Capture the cell that displays the provided text and extract its (X, Y) central coordinate. 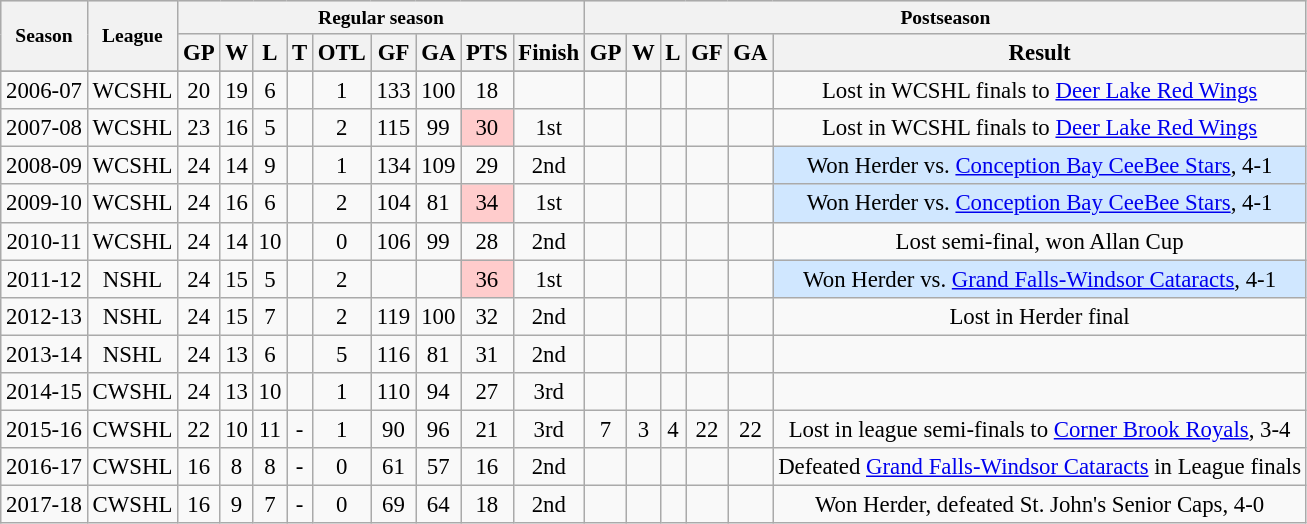
2009-10 (44, 204)
Lost in league semi-finals to Corner Brook Royals, 3-4 (1040, 429)
Regular season (382, 18)
2016-17 (44, 467)
Defeated Grand Falls-Windsor Cataracts in League finals (1040, 467)
T (300, 53)
34 (487, 204)
2014-15 (44, 392)
Season (44, 36)
96 (438, 429)
115 (394, 128)
20 (199, 91)
2010-11 (44, 241)
Lost in Herder final (1040, 316)
57 (438, 467)
36 (487, 279)
119 (394, 316)
Postseason (945, 18)
19 (236, 91)
11 (270, 429)
64 (438, 504)
106 (394, 241)
104 (394, 204)
30 (487, 128)
2013-14 (44, 354)
29 (487, 166)
61 (394, 467)
2008-09 (44, 166)
2012-13 (44, 316)
2015-16 (44, 429)
OTL (342, 53)
4 (673, 429)
3 (644, 429)
PTS (487, 53)
69 (394, 504)
2007-08 (44, 128)
Lost semi-final, won Allan Cup (1040, 241)
23 (199, 128)
2017-18 (44, 504)
Finish (548, 53)
110 (394, 392)
116 (394, 354)
31 (487, 354)
Won Herder vs. Grand Falls-Windsor Cataracts, 4-1 (1040, 279)
94 (438, 392)
21 (487, 429)
2011-12 (44, 279)
32 (487, 316)
Won Herder, defeated St. John's Senior Caps, 4-0 (1040, 504)
90 (394, 429)
2006-07 (44, 91)
133 (394, 91)
134 (394, 166)
27 (487, 392)
League (132, 36)
Result (1040, 53)
109 (438, 166)
28 (487, 241)
